Find where the given text appears and provide that cell's center as [X, Y] coordinate. 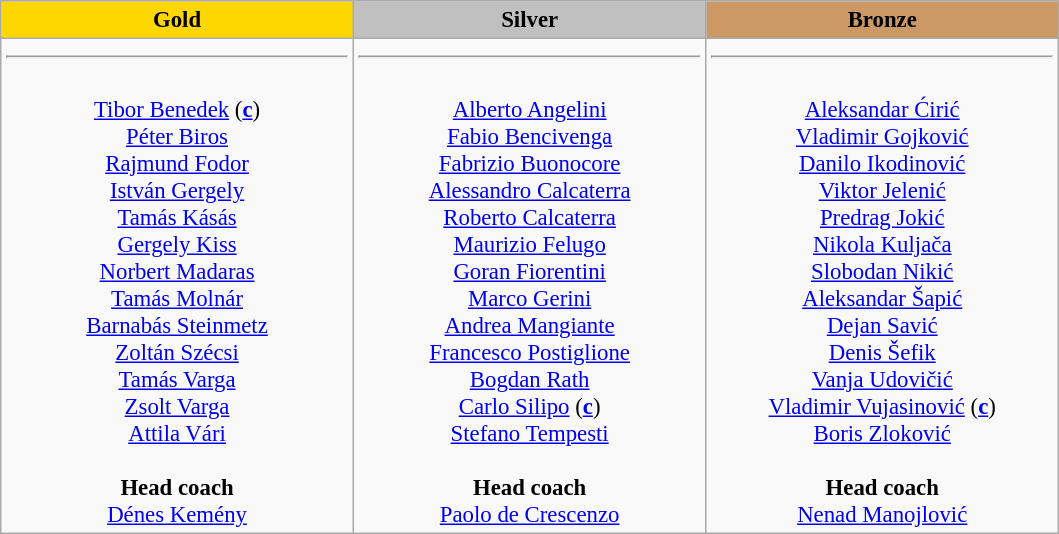
Silver [530, 20]
Gold [178, 20]
Bronze [882, 20]
